Provide the [X, Y] coordinate of the cell's center where the given text is located.  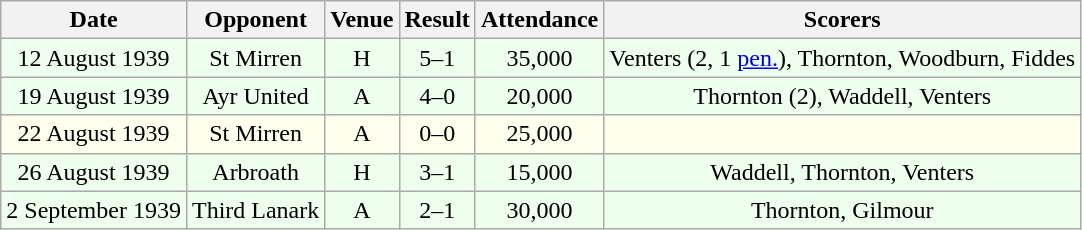
20,000 [539, 96]
12 August 1939 [94, 58]
22 August 1939 [94, 134]
25,000 [539, 134]
Waddell, Thornton, Venters [842, 172]
15,000 [539, 172]
Ayr United [255, 96]
Scorers [842, 20]
Opponent [255, 20]
26 August 1939 [94, 172]
35,000 [539, 58]
0–0 [437, 134]
Thornton, Gilmour [842, 210]
2–1 [437, 210]
Venters (2, 1 pen.), Thornton, Woodburn, Fiddes [842, 58]
5–1 [437, 58]
Venue [362, 20]
19 August 1939 [94, 96]
Attendance [539, 20]
Third Lanark [255, 210]
Date [94, 20]
Arbroath [255, 172]
3–1 [437, 172]
Result [437, 20]
2 September 1939 [94, 210]
Thornton (2), Waddell, Venters [842, 96]
4–0 [437, 96]
30,000 [539, 210]
